Return the (X, Y) coordinate for the center point of the cell that contains the specified text.  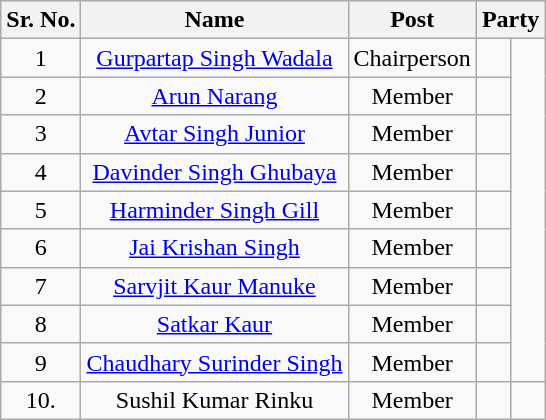
Avtar Singh Junior (214, 134)
9 (41, 362)
Gurpartap Singh Wadala (214, 58)
Arun Narang (214, 96)
Sr. No. (41, 20)
Davinder Singh Ghubaya (214, 172)
6 (41, 248)
4 (41, 172)
2 (41, 96)
Chairperson (412, 58)
Chaudhary Surinder Singh (214, 362)
Jai Krishan Singh (214, 248)
Post (412, 20)
Satkar Kaur (214, 324)
Party (510, 20)
Sarvjit Kaur Manuke (214, 286)
8 (41, 324)
Harminder Singh Gill (214, 210)
Sushil Kumar Rinku (214, 400)
5 (41, 210)
3 (41, 134)
7 (41, 286)
Name (214, 20)
10. (41, 400)
1 (41, 58)
